Return (x, y) of the center of cell containing provided text 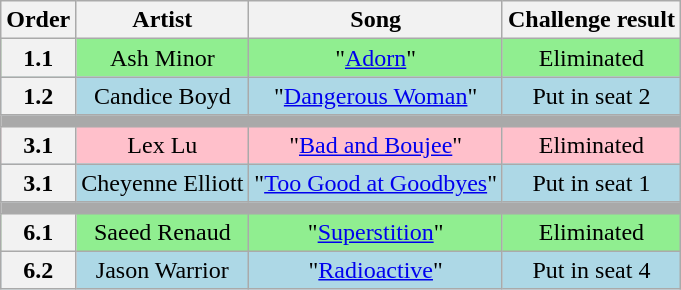
Saeed Renaud (162, 232)
6.1 (38, 232)
"Bad and Boujee" (376, 145)
Order (38, 20)
Artist (162, 20)
"Dangerous Woman" (376, 96)
Put in seat 4 (591, 270)
"Radioactive" (376, 270)
1.2 (38, 96)
1.1 (38, 58)
Jason Warrior (162, 270)
Challenge result (591, 20)
Ash Minor (162, 58)
Put in seat 2 (591, 96)
"Superstition" (376, 232)
6.2 (38, 270)
"Too Good at Goodbyes" (376, 183)
Cheyenne Elliott (162, 183)
Lex Lu (162, 145)
Song (376, 20)
Put in seat 1 (591, 183)
"Adorn" (376, 58)
Candice Boyd (162, 96)
